For the text-containing cell, return its midpoint in [X, Y] coordinate format. 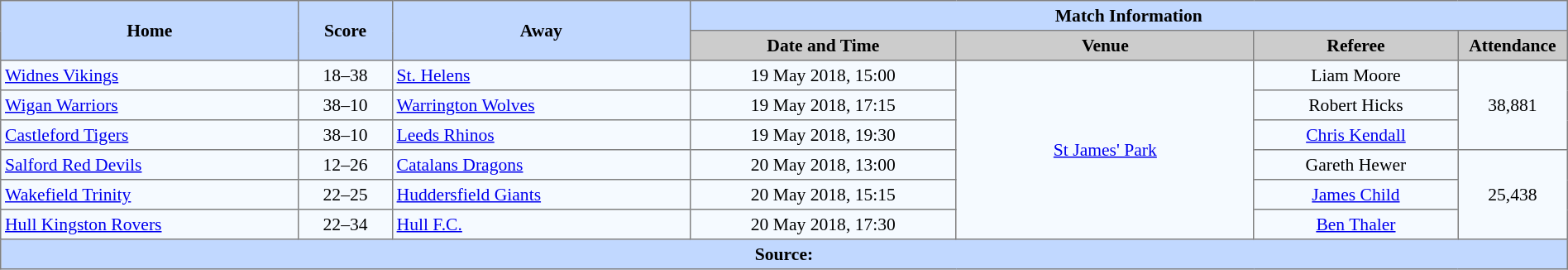
19 May 2018, 19:30 [823, 135]
Huddersfield Giants [541, 195]
Home [150, 31]
Source: [784, 254]
Away [541, 31]
19 May 2018, 15:00 [823, 75]
Date and Time [823, 46]
19 May 2018, 17:15 [823, 105]
Wakefield Trinity [150, 195]
James Child [1355, 195]
Leeds Rhinos [541, 135]
18–38 [346, 75]
Salford Red Devils [150, 165]
Hull F.C. [541, 224]
20 May 2018, 17:30 [823, 224]
Wigan Warriors [150, 105]
St. Helens [541, 75]
Castleford Tigers [150, 135]
22–34 [346, 224]
Widnes Vikings [150, 75]
Ben Thaler [1355, 224]
12–26 [346, 165]
Referee [1355, 46]
Liam Moore [1355, 75]
Robert Hicks [1355, 105]
Gareth Hewer [1355, 165]
St James' Park [1105, 150]
Match Information [1128, 16]
Score [346, 31]
Hull Kingston Rovers [150, 224]
20 May 2018, 15:15 [823, 195]
Catalans Dragons [541, 165]
Venue [1105, 46]
38,881 [1513, 105]
20 May 2018, 13:00 [823, 165]
25,438 [1513, 195]
Warrington Wolves [541, 105]
Chris Kendall [1355, 135]
22–25 [346, 195]
Attendance [1513, 46]
